Scan for the cell matching the given text and deliver its [x, y] coordinate at center. 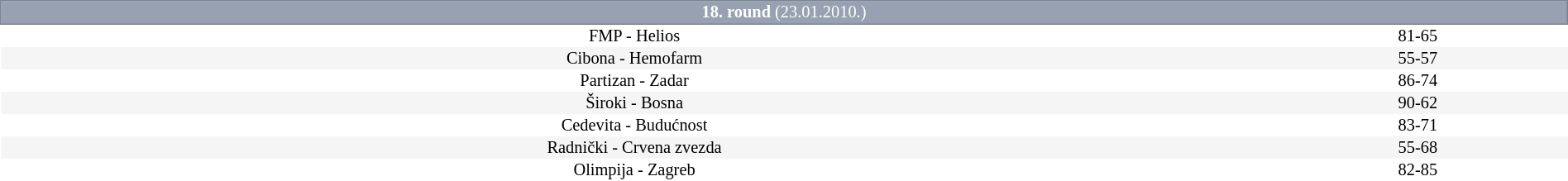
FMP - Helios [635, 36]
Cedevita - Budućnost [635, 126]
55-57 [1417, 58]
83-71 [1417, 126]
81-65 [1417, 36]
90-62 [1417, 102]
Cibona - Hemofarm [635, 58]
Radnički - Crvena zvezda [635, 147]
86-74 [1417, 81]
Olimpija - Zagreb [635, 170]
82-85 [1417, 170]
Partizan - Zadar [635, 81]
55-68 [1417, 147]
Široki - Bosna [635, 102]
18. round (23.01.2010.) [784, 12]
